Capture the cell that displays the provided text and extract its [x, y] central coordinate. 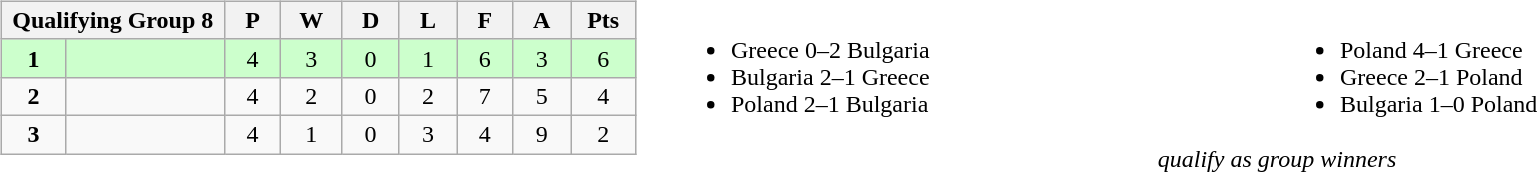
A [542, 20]
P [252, 20]
W [312, 20]
L [428, 20]
7 [485, 96]
D [371, 20]
Qualifying Group 8 [112, 20]
5 [542, 96]
9 [542, 134]
Pts [604, 20]
F [485, 20]
